Return [x, y] of the center of cell containing provided text 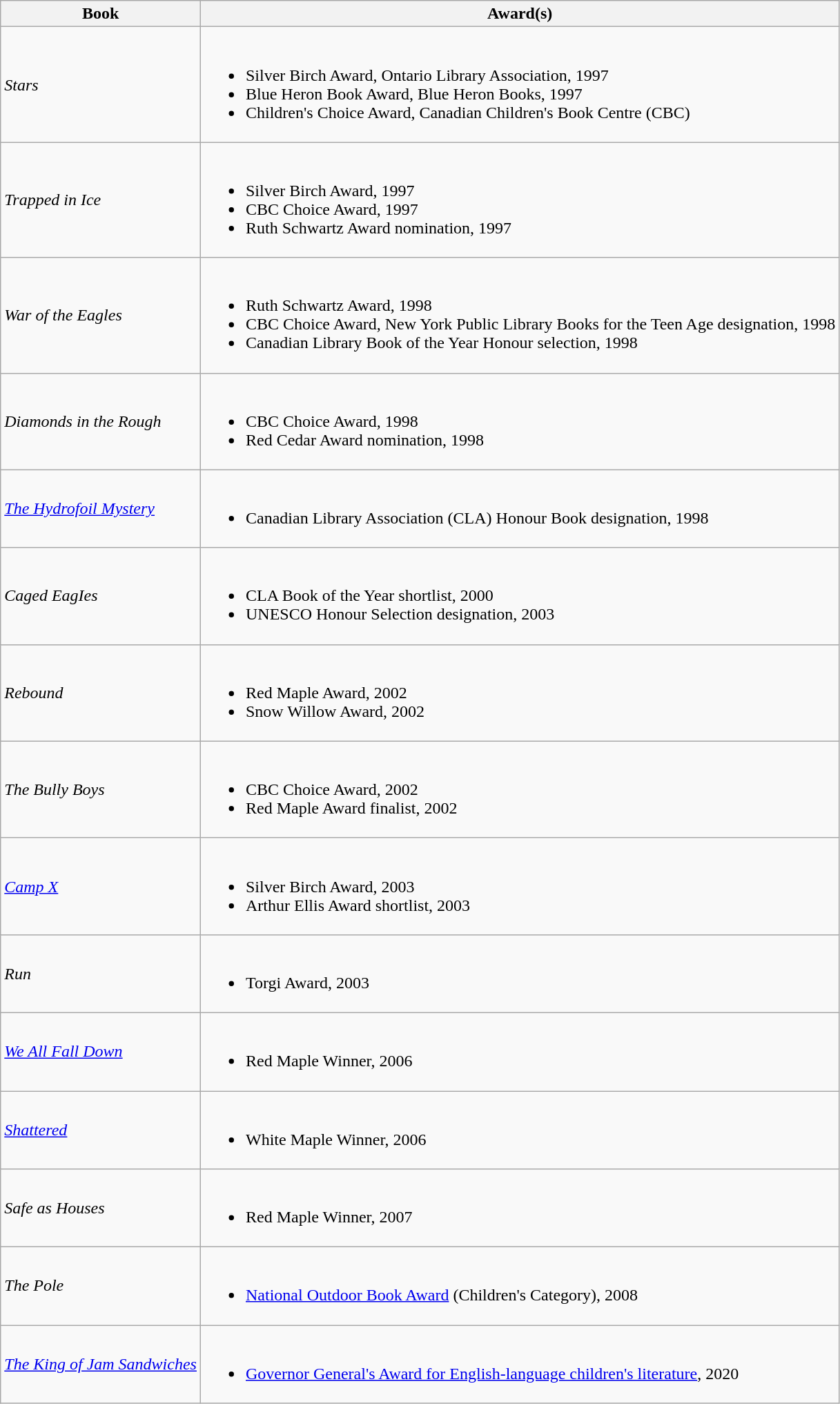
Safe as Houses [101, 1209]
Book [101, 14]
Governor General's Award for English-language children's literature, 2020 [519, 1365]
Red Maple Award, 2002Snow Willow Award, 2002 [519, 693]
Caged EagIes [101, 596]
Silver Birch Award, 2003Arthur Ellis Award shortlist, 2003 [519, 886]
CLA Book of the Year shortlist, 2000UNESCO Honour Selection designation, 2003 [519, 596]
Canadian Library Association (CLA) Honour Book designation, 1998 [519, 508]
Trapped in Ice [101, 200]
The King of Jam Sandwiches [101, 1365]
War of the Eagles [101, 315]
CBC Choice Award, 1998Red Cedar Award nomination, 1998 [519, 421]
The Bully Boys [101, 789]
Torgi Award, 2003 [519, 974]
Shattered [101, 1130]
Diamonds in the Rough [101, 421]
Red Maple Winner, 2006 [519, 1051]
CBC Choice Award, 2002Red Maple Award finalist, 2002 [519, 789]
The Pole [101, 1286]
Stars [101, 84]
We All Fall Down [101, 1051]
Silver Birch Award, 1997CBC Choice Award, 1997Ruth Schwartz Award nomination, 1997 [519, 200]
Camp X [101, 886]
Rebound [101, 693]
The Hydrofoil Mystery [101, 508]
Award(s) [519, 14]
White Maple Winner, 2006 [519, 1130]
Red Maple Winner, 2007 [519, 1209]
National Outdoor Book Award (Children's Category), 2008 [519, 1286]
Run [101, 974]
